Scan for the cell matching the given text and deliver its (x, y) coordinate at center. 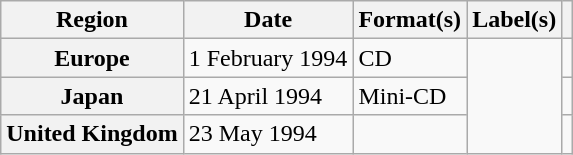
United Kingdom (92, 134)
21 April 1994 (268, 96)
Japan (92, 96)
Mini-CD (410, 96)
Label(s) (514, 20)
Region (92, 20)
CD (410, 58)
1 February 1994 (268, 58)
Format(s) (410, 20)
Date (268, 20)
Europe (92, 58)
23 May 1994 (268, 134)
